Find where the given text appears and provide that cell's center as [X, Y] coordinate. 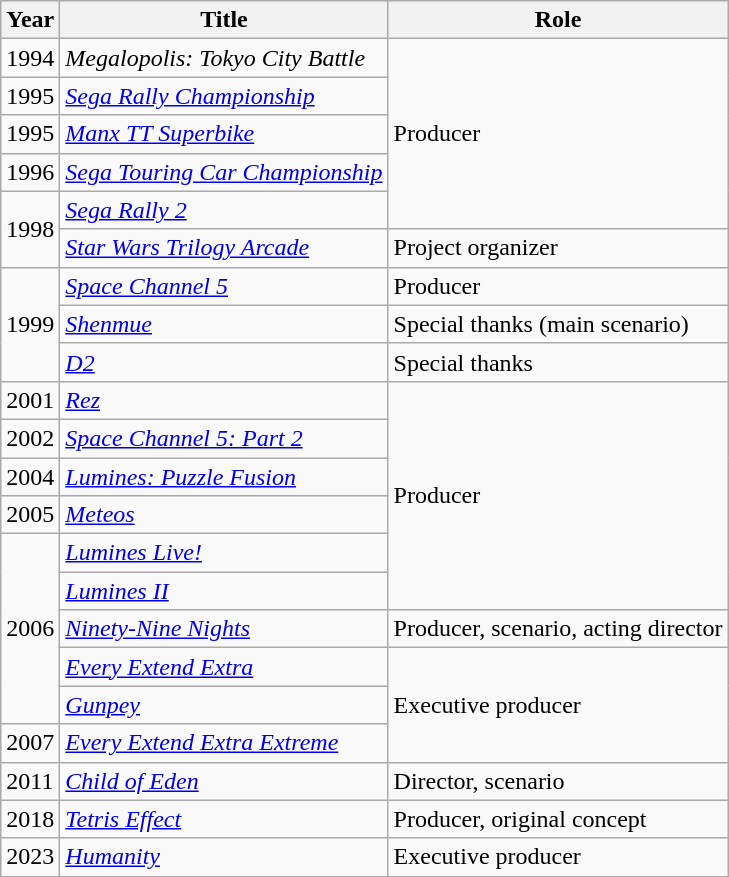
Manx TT Superbike [224, 134]
2011 [30, 781]
D2 [224, 362]
Project organizer [558, 248]
Sega Rally 2 [224, 210]
2004 [30, 477]
Tetris Effect [224, 819]
Rez [224, 400]
2005 [30, 515]
Ninety-Nine Nights [224, 629]
Title [224, 20]
2007 [30, 743]
2001 [30, 400]
Gunpey [224, 705]
2002 [30, 438]
1994 [30, 58]
Producer, scenario, acting director [558, 629]
Child of Eden [224, 781]
Shenmue [224, 324]
Meteos [224, 515]
Humanity [224, 857]
Special thanks [558, 362]
Space Channel 5 [224, 286]
Role [558, 20]
Lumines Live! [224, 553]
Lumines II [224, 591]
Megalopolis: Tokyo City Battle [224, 58]
Year [30, 20]
2006 [30, 629]
1996 [30, 172]
Sega Rally Championship [224, 96]
Director, scenario [558, 781]
Special thanks (main scenario) [558, 324]
Star Wars Trilogy Arcade [224, 248]
Lumines: Puzzle Fusion [224, 477]
2018 [30, 819]
Every Extend Extra Extreme [224, 743]
1999 [30, 324]
1998 [30, 229]
Space Channel 5: Part 2 [224, 438]
Producer, original concept [558, 819]
Sega Touring Car Championship [224, 172]
Every Extend Extra [224, 667]
2023 [30, 857]
